Provide the (x, y) coordinate of the cell's center where the given text is located.  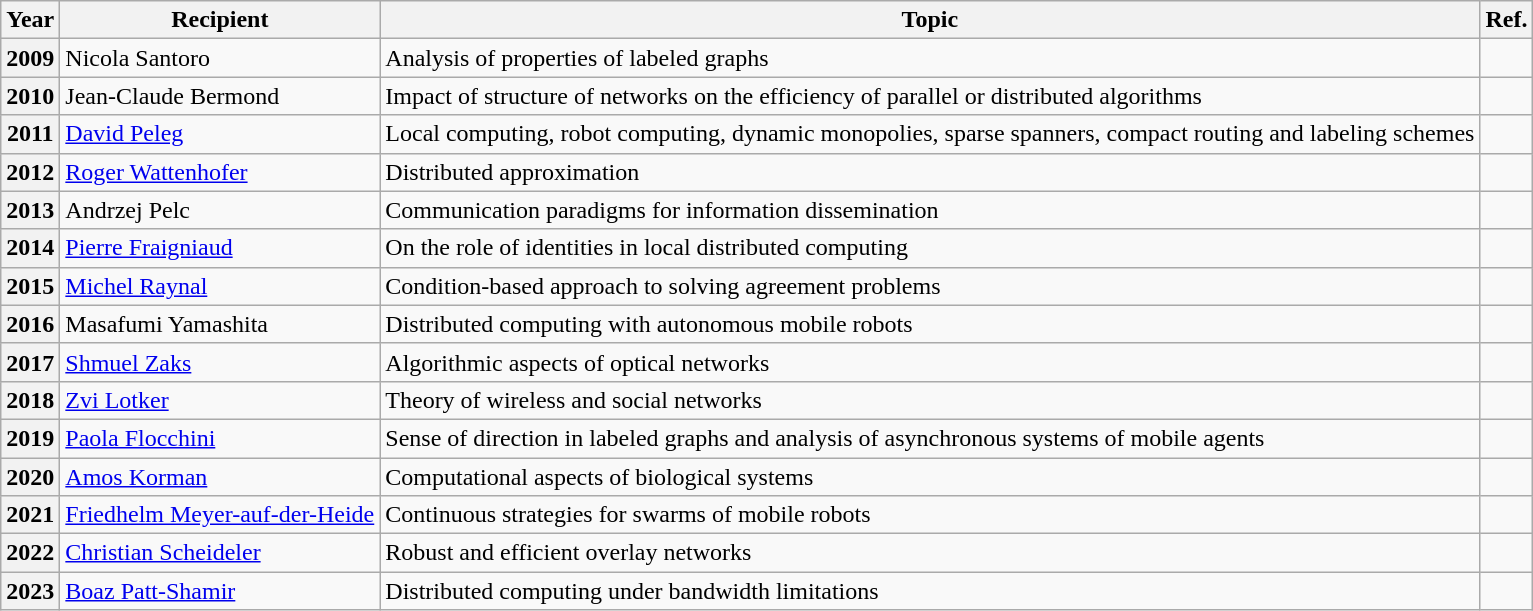
2017 (30, 362)
Pierre Fraigniaud (220, 248)
Michel Raynal (220, 286)
2022 (30, 553)
Shmuel Zaks (220, 362)
Andrzej Pelc (220, 210)
2011 (30, 134)
Christian Scheideler (220, 553)
Ref. (1506, 20)
2015 (30, 286)
Paola Flocchini (220, 438)
2021 (30, 515)
Communication paradigms for information dissemination (930, 210)
2013 (30, 210)
2023 (30, 591)
2012 (30, 172)
Zvi Lotker (220, 400)
Nicola Santoro (220, 58)
Recipient (220, 20)
Robust and efficient overlay networks (930, 553)
2016 (30, 324)
2020 (30, 477)
Local computing, robot computing, dynamic monopolies, sparse spanners, compact routing and labeling schemes (930, 134)
Distributed computing under bandwidth limitations (930, 591)
2014 (30, 248)
Sense of direction in labeled graphs and analysis of asynchronous systems of mobile agents (930, 438)
Roger Wattenhofer (220, 172)
Topic (930, 20)
Analysis of properties of labeled graphs (930, 58)
2009 (30, 58)
Jean-Claude Bermond (220, 96)
Impact of structure of networks on the efficiency of parallel or distributed algorithms (930, 96)
Theory of wireless and social networks (930, 400)
2019 (30, 438)
Year (30, 20)
Distributed computing with autonomous mobile robots (930, 324)
Condition-based approach to solving agreement problems (930, 286)
Continuous strategies for swarms of mobile robots (930, 515)
Algorithmic aspects of optical networks (930, 362)
David Peleg (220, 134)
On the role of identities in local distributed computing (930, 248)
Boaz Patt-Shamir (220, 591)
2018 (30, 400)
2010 (30, 96)
Computational aspects of biological systems (930, 477)
Distributed approximation (930, 172)
Masafumi Yamashita (220, 324)
Amos Korman (220, 477)
Friedhelm Meyer-auf-der-Heide (220, 515)
